For the text-containing cell, return its midpoint in (X, Y) coordinate format. 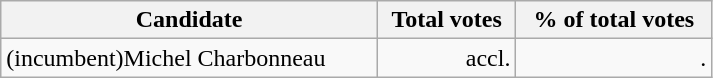
% of total votes (614, 20)
Total votes (446, 20)
accl. (446, 58)
. (614, 58)
(incumbent)Michel Charbonneau (190, 58)
Candidate (190, 20)
